For the text-containing cell, return its midpoint in [x, y] coordinate format. 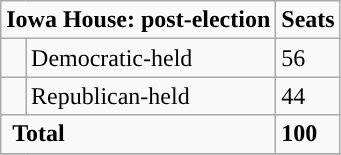
Seats [308, 20]
Democratic-held [151, 58]
Republican-held [151, 96]
100 [308, 134]
44 [308, 96]
56 [308, 58]
Iowa House: post-election [138, 20]
Total [138, 134]
